Locate the cell with the specified text and output its (x, y) center coordinate. 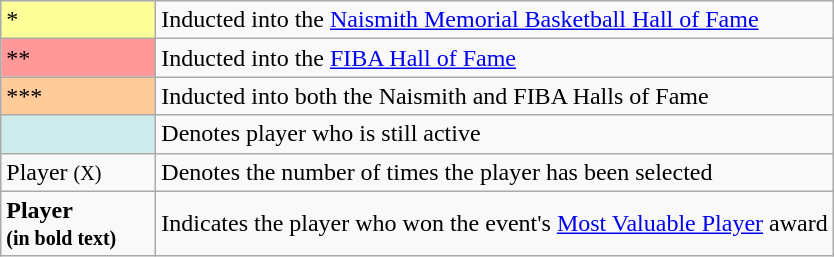
*** (78, 96)
Player (X) (78, 172)
* (78, 20)
Player(in bold text) (78, 224)
Inducted into the Naismith Memorial Basketball Hall of Fame (494, 20)
Denotes the number of times the player has been selected (494, 172)
Inducted into the FIBA Hall of Fame (494, 58)
Inducted into both the Naismith and FIBA Halls of Fame (494, 96)
** (78, 58)
Denotes player who is still active (494, 134)
Indicates the player who won the event's Most Valuable Player award (494, 224)
